For the text-containing cell, return its midpoint in [X, Y] coordinate format. 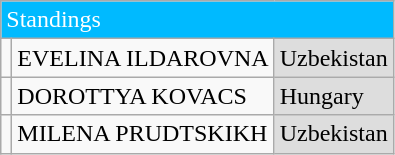
MILENA PRUDTSKIKH [143, 134]
Hungary [334, 96]
EVELINA ILDAROVNA [143, 58]
Standings [197, 20]
DOROTTYA KOVACS [143, 96]
